Determine the (X, Y) coordinate at the center of the cell enclosing the given text.  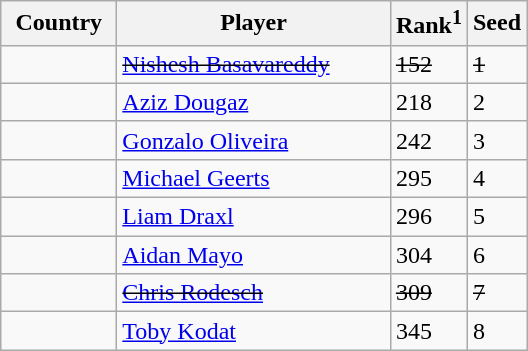
Nishesh Basavareddy (254, 64)
Aidan Mayo (254, 255)
5 (496, 217)
Toby Kodat (254, 331)
296 (428, 217)
Seed (496, 24)
242 (428, 140)
218 (428, 102)
Country (59, 24)
Gonzalo Oliveira (254, 140)
152 (428, 64)
295 (428, 178)
Michael Geerts (254, 178)
7 (496, 293)
Aziz Dougaz (254, 102)
6 (496, 255)
309 (428, 293)
Liam Draxl (254, 217)
1 (496, 64)
Player (254, 24)
2 (496, 102)
304 (428, 255)
345 (428, 331)
Chris Rodesch (254, 293)
8 (496, 331)
4 (496, 178)
Rank1 (428, 24)
3 (496, 140)
